Scan for the cell matching the given text and deliver its (X, Y) coordinate at center. 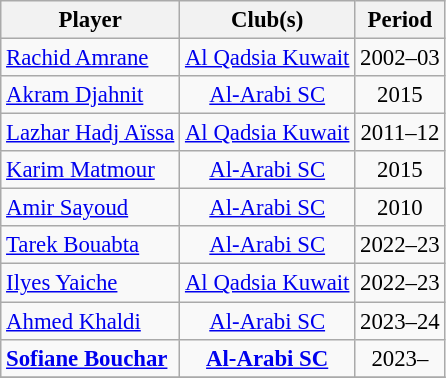
Akram Djahnit (90, 95)
2011–12 (400, 133)
Ilyes Yaiche (90, 283)
Rachid Amrane (90, 58)
Club(s) (268, 20)
Karim Matmour (90, 170)
Ahmed Khaldi (90, 321)
Lazhar Hadj Aïssa (90, 133)
Amir Sayoud (90, 208)
2023– (400, 358)
Sofiane Bouchar (90, 358)
2002–03 (400, 58)
2010 (400, 208)
Period (400, 20)
Tarek Bouabta (90, 245)
2023–24 (400, 321)
Player (90, 20)
